Search for the cell housing the specified text and yield its [x, y] center coordinate. 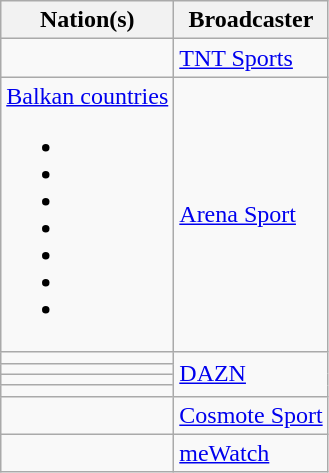
Broadcaster [251, 20]
TNT Sports [251, 58]
DAZN [251, 374]
Nation(s) [88, 20]
Cosmote Sport [251, 415]
Arena Sport [251, 214]
Balkan countries [88, 214]
meWatch [251, 453]
